Provide the [X, Y] coordinate of the cell's center where the given text is located.  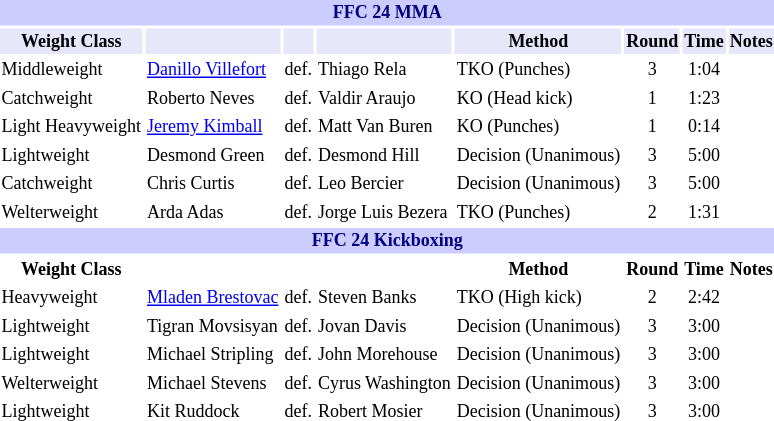
Tigran Movsisyan [212, 327]
FFC 24 Kickboxing [387, 241]
KO (Punches) [538, 127]
Michael Stripling [212, 355]
KO (Head kick) [538, 99]
Thiago Rela [384, 70]
Michael Stevens [212, 383]
TKO (High kick) [538, 298]
Heavyweight [71, 298]
0:14 [704, 127]
2:42 [704, 298]
1:31 [704, 213]
Danillo Villefort [212, 70]
Middleweight [71, 70]
Chris Curtis [212, 184]
Valdir Araujo [384, 99]
FFC 24 MMA [387, 13]
Jovan Davis [384, 327]
Arda Adas [212, 213]
Roberto Neves [212, 99]
Light Heavyweight [71, 127]
Jeremy Kimball [212, 127]
Mladen Brestovac [212, 298]
Desmond Hill [384, 155]
1:23 [704, 99]
Matt Van Buren [384, 127]
Desmond Green [212, 155]
Cyrus Washington [384, 383]
1:04 [704, 70]
John Morehouse [384, 355]
Steven Banks [384, 298]
Jorge Luis Bezera [384, 213]
Leo Bercier [384, 184]
